For the text-containing cell, return its midpoint in (x, y) coordinate format. 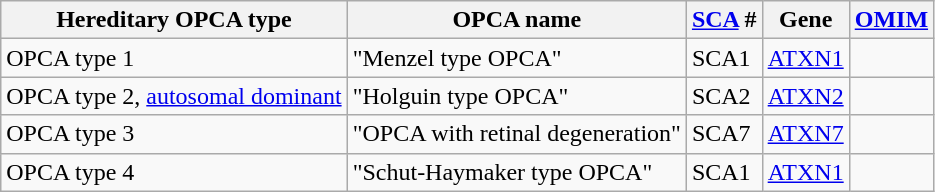
OMIM (891, 20)
OPCA name (516, 20)
ATXN2 (806, 96)
OPCA type 4 (174, 172)
Hereditary OPCA type (174, 20)
OPCA type 1 (174, 58)
OPCA type 3 (174, 134)
ATXN7 (806, 134)
"Menzel type OPCA" (516, 58)
SCA2 (724, 96)
SCA7 (724, 134)
"OPCA with retinal degeneration" (516, 134)
SCA # (724, 20)
"Holguin type OPCA" (516, 96)
"Schut-Haymaker type OPCA" (516, 172)
Gene (806, 20)
OPCA type 2, autosomal dominant (174, 96)
